Return [x, y] of the center of cell containing provided text 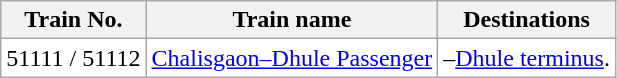
51111 / 51112 [74, 58]
Chalisgaon–Dhule Passenger [292, 58]
Train No. [74, 20]
Train name [292, 20]
Destinations [527, 20]
–Dhule terminus. [527, 58]
